Search for the cell housing the specified text and yield its [X, Y] center coordinate. 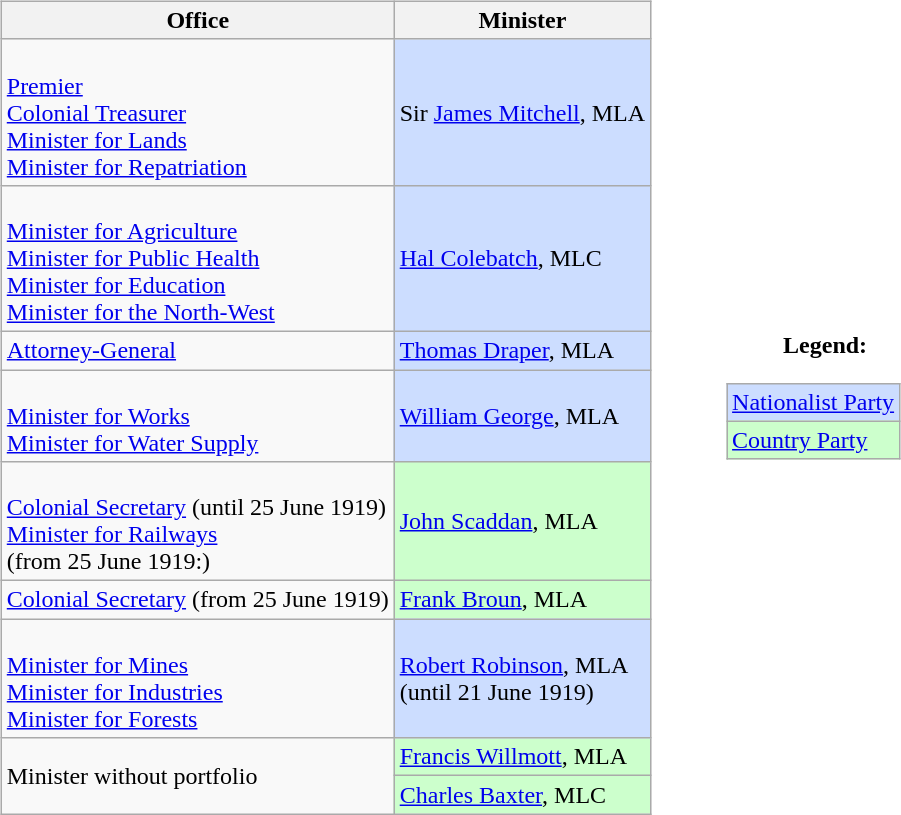
Sir James Mitchell, MLA [522, 112]
Minister [522, 20]
Premier Colonial Treasurer Minister for Lands Minister for Repatriation [198, 112]
Colonial Secretary (from 25 June 1919) [198, 600]
Charles Baxter, MLC [522, 795]
John Scaddan, MLA [522, 522]
Minister for Works Minister for Water Supply [198, 416]
Frank Broun, MLA [522, 600]
Thomas Draper, MLA [522, 350]
Francis Willmott, MLA [522, 757]
Hal Colebatch, MLC [522, 258]
Office [198, 20]
Robert Robinson, MLA(until 21 June 1919) [522, 678]
Country Party [814, 440]
Attorney-General [198, 350]
Colonial Secretary (until 25 June 1919) Minister for Railways(from 25 June 1919:) [198, 522]
Minister for Mines Minister for Industries Minister for Forests [198, 678]
William George, MLA [522, 416]
Minister for Agriculture Minister for Public Health Minister for Education Minister for the North-West [198, 258]
Minister without portfolio [198, 776]
Nationalist Party [814, 402]
